Return the (x, y) coordinate for the center point of the cell that contains the specified text.  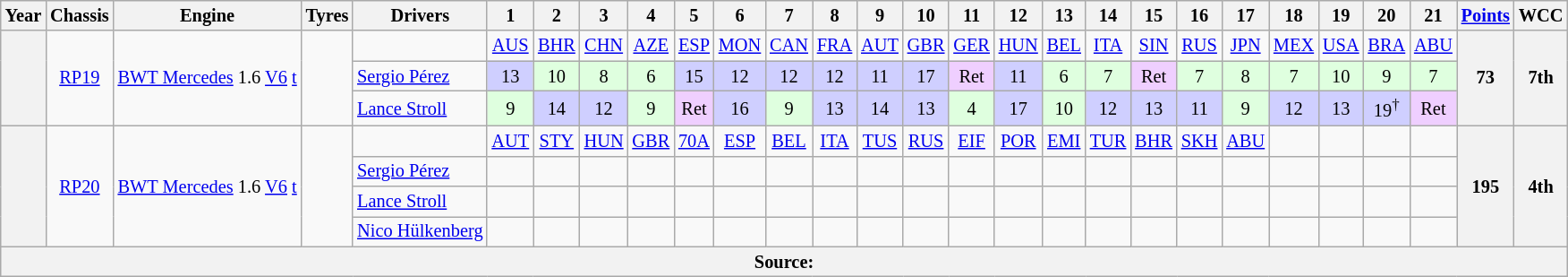
CAN (789, 46)
Tyres (328, 15)
19† (1386, 108)
73 (1486, 78)
FRA (834, 46)
USA (1341, 46)
GER (971, 46)
7th (1541, 78)
AZE (651, 46)
SIN (1154, 46)
5 (695, 15)
BRA (1386, 46)
Nico Hülkenberg (420, 231)
2 (557, 15)
195 (1486, 186)
19 (1341, 15)
1 (510, 15)
POR (1018, 141)
20 (1386, 15)
4th (1541, 186)
EIF (971, 141)
Source: (784, 262)
Chassis (79, 15)
Engine (208, 15)
3 (604, 15)
SKH (1199, 141)
JPN (1246, 46)
AUS (510, 46)
Drivers (420, 15)
18 (1294, 15)
21 (1434, 15)
MEX (1294, 46)
CHN (604, 46)
Year (23, 15)
Points (1486, 15)
MON (739, 46)
STY (557, 141)
TUR (1108, 141)
TUS (880, 141)
RP20 (79, 186)
RP19 (79, 78)
70A (695, 141)
EMI (1064, 141)
WCC (1541, 15)
